Search for the cell housing the specified text and yield its (X, Y) center coordinate. 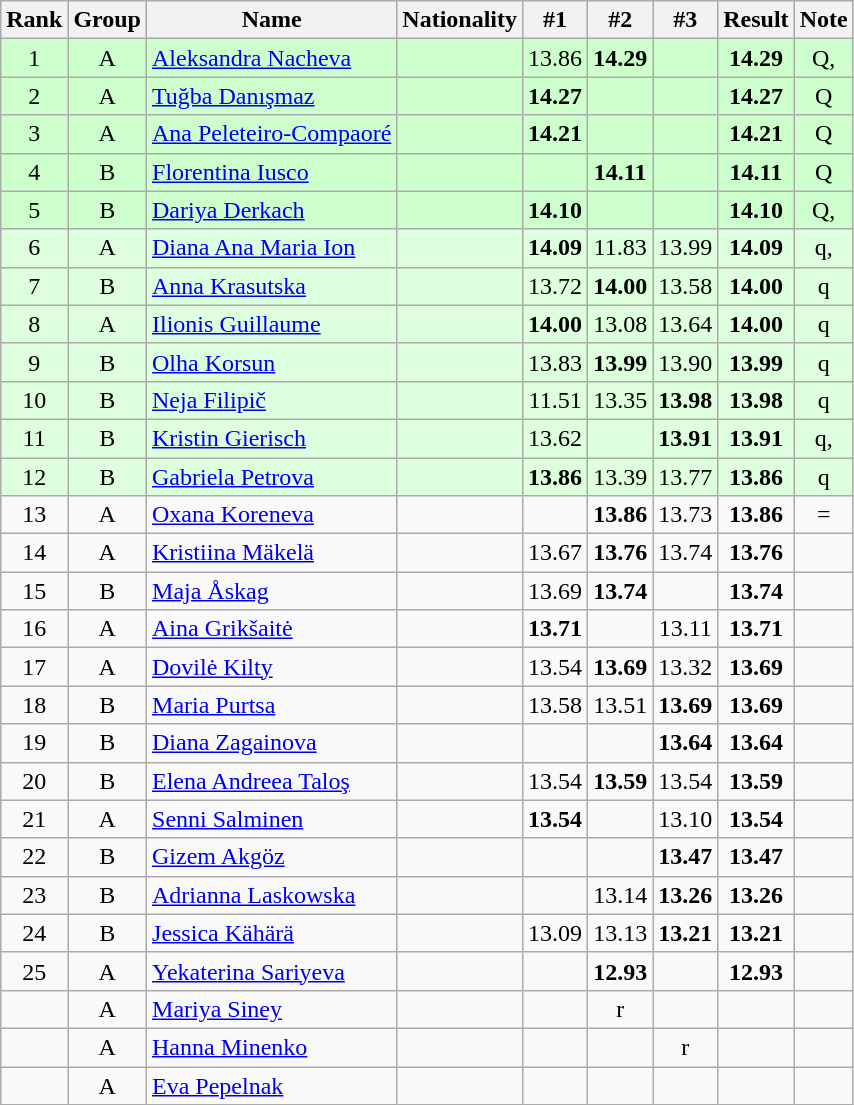
Jessica Kähärä (272, 933)
13.08 (620, 324)
15 (34, 591)
Dovilė Kilty (272, 667)
Name (272, 20)
4 (34, 172)
Oxana Koreneva (272, 515)
Nationality (460, 20)
13.51 (620, 705)
Dariya Derkach (272, 210)
24 (34, 933)
14 (34, 553)
10 (34, 400)
Elena Andreea Taloş (272, 781)
17 (34, 667)
Maja Åskag (272, 591)
16 (34, 629)
19 (34, 743)
Florentina Iusco (272, 172)
Adrianna Laskowska (272, 895)
Olha Korsun (272, 362)
Result (756, 20)
Hanna Minenko (272, 1047)
Eva Pepelnak (272, 1085)
8 (34, 324)
Anna Krasutska (272, 286)
Ana Peleteiro-Compaoré (272, 134)
Senni Salminen (272, 819)
13 (34, 515)
Diana Zagainova (272, 743)
23 (34, 895)
12 (34, 477)
13.73 (686, 515)
Note (824, 20)
Neja Filipič (272, 400)
Group (108, 20)
13.77 (686, 477)
Yekaterina Sariyeva (272, 971)
18 (34, 705)
5 (34, 210)
13.13 (620, 933)
1 (34, 58)
25 (34, 971)
13.90 (686, 362)
Tuğba Danışmaz (272, 96)
13.09 (556, 933)
Gizem Akgöz (272, 857)
3 (34, 134)
13.62 (556, 438)
Kristin Gierisch (272, 438)
Maria Purtsa (272, 705)
7 (34, 286)
11.83 (620, 248)
Ilionis Guillaume (272, 324)
13.11 (686, 629)
Kristiina Mäkelä (272, 553)
13.35 (620, 400)
13.14 (620, 895)
13.83 (556, 362)
13.39 (620, 477)
= (824, 515)
#2 (620, 20)
11 (34, 438)
2 (34, 96)
Mariya Siney (272, 1009)
13.72 (556, 286)
20 (34, 781)
13.32 (686, 667)
Aina Grikšaitė (272, 629)
13.10 (686, 819)
Diana Ana Maria Ion (272, 248)
9 (34, 362)
Aleksandra Nacheva (272, 58)
22 (34, 857)
Rank (34, 20)
#3 (686, 20)
#1 (556, 20)
Gabriela Petrova (272, 477)
11.51 (556, 400)
21 (34, 819)
6 (34, 248)
13.67 (556, 553)
